Detect which cell encompasses the target text, then output its (X, Y) center coordinate. 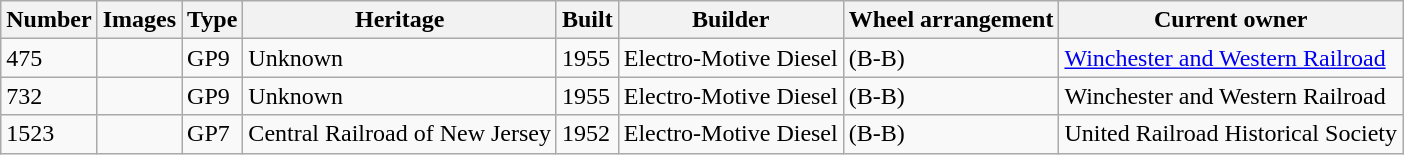
GP7 (212, 134)
Wheel arrangement (951, 20)
Images (139, 20)
1523 (49, 134)
Current owner (1231, 20)
Heritage (400, 20)
Type (212, 20)
475 (49, 58)
United Railroad Historical Society (1231, 134)
Builder (730, 20)
1952 (587, 134)
732 (49, 96)
Central Railroad of New Jersey (400, 134)
Built (587, 20)
Number (49, 20)
